Return (X, Y) of the center of cell containing provided text 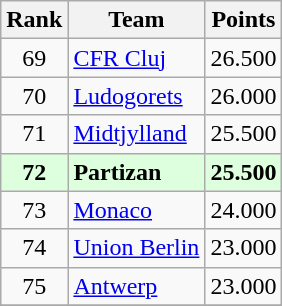
Team (136, 20)
Points (244, 20)
Midtjylland (136, 134)
Union Berlin (136, 248)
71 (34, 134)
74 (34, 248)
75 (34, 286)
Rank (34, 20)
69 (34, 58)
Ludogorets (136, 96)
73 (34, 210)
26.000 (244, 96)
70 (34, 96)
24.000 (244, 210)
Antwerp (136, 286)
Monaco (136, 210)
72 (34, 172)
Partizan (136, 172)
CFR Cluj (136, 58)
26.500 (244, 58)
